Pinpoint the cell where the given text exists, returning its [x, y] midpoint coordinate. 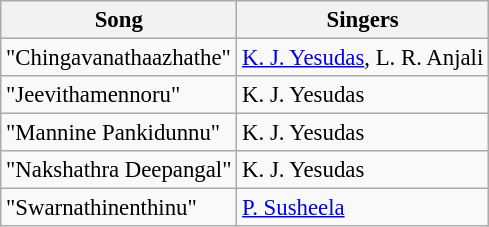
Song [119, 20]
P. Susheela [363, 208]
K. J. Yesudas, L. R. Anjali [363, 58]
"Nakshathra Deepangal" [119, 170]
"Swarnathinenthinu" [119, 208]
"Jeevithamennoru" [119, 95]
Singers [363, 20]
"Mannine Pankidunnu" [119, 133]
"Chingavanathaazhathe" [119, 58]
